Provide the (X, Y) coordinate of the cell's center where the given text is located.  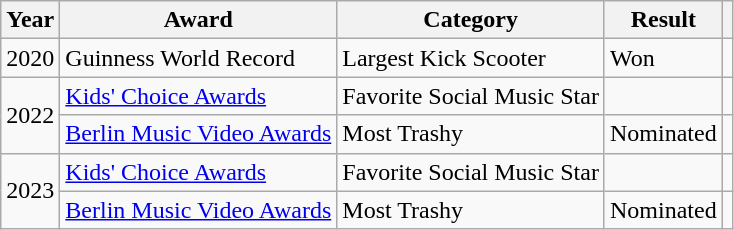
Guinness World Record (198, 58)
Category (471, 20)
2022 (30, 115)
Result (663, 20)
Largest Kick Scooter (471, 58)
Year (30, 20)
Award (198, 20)
2023 (30, 191)
2020 (30, 58)
Won (663, 58)
